For the text-containing cell, return its midpoint in [X, Y] coordinate format. 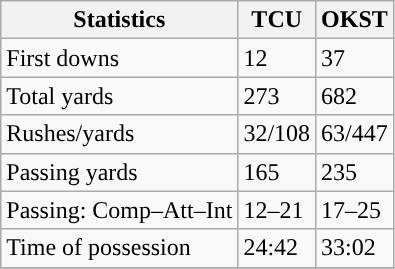
TCU [277, 20]
OKST [355, 20]
Rushes/yards [120, 134]
Passing: Comp–Att–Int [120, 210]
12 [277, 58]
33:02 [355, 248]
Total yards [120, 96]
First downs [120, 58]
17–25 [355, 210]
63/447 [355, 134]
Time of possession [120, 248]
24:42 [277, 248]
Passing yards [120, 172]
273 [277, 96]
12–21 [277, 210]
Statistics [120, 20]
37 [355, 58]
682 [355, 96]
235 [355, 172]
32/108 [277, 134]
165 [277, 172]
